Provide the [X, Y] coordinate of the cell's center where the given text is located.  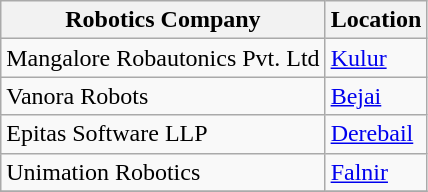
Kulur [376, 58]
Bejai [376, 96]
Robotics Company [163, 20]
Mangalore Robautonics Pvt. Ltd [163, 58]
Unimation Robotics [163, 172]
Epitas Software LLP [163, 134]
Derebail [376, 134]
Falnir [376, 172]
Location [376, 20]
Vanora Robots [163, 96]
